Search for the cell housing the specified text and yield its (x, y) center coordinate. 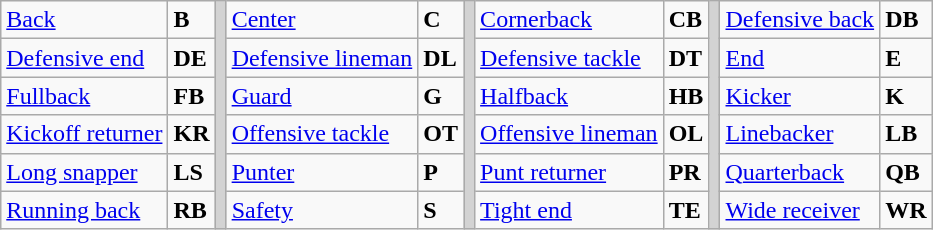
Defensive lineman (322, 58)
Punt returner (570, 172)
QB (906, 172)
Running back (84, 210)
WR (906, 210)
Offensive lineman (570, 134)
LB (906, 134)
Safety (322, 210)
Kickoff returner (84, 134)
S (441, 210)
DB (906, 20)
KR (192, 134)
Punter (322, 172)
PR (686, 172)
TE (686, 210)
Cornerback (570, 20)
Kicker (800, 96)
Back (84, 20)
RB (192, 210)
OT (441, 134)
Halfback (570, 96)
Center (322, 20)
Linebacker (800, 134)
Tight end (570, 210)
DL (441, 58)
K (906, 96)
Long snapper (84, 172)
Offensive tackle (322, 134)
B (192, 20)
Wide receiver (800, 210)
DT (686, 58)
OL (686, 134)
Defensive tackle (570, 58)
LS (192, 172)
DE (192, 58)
Quarterback (800, 172)
Fullback (84, 96)
P (441, 172)
Defensive back (800, 20)
End (800, 58)
Defensive end (84, 58)
CB (686, 20)
FB (192, 96)
G (441, 96)
E (906, 58)
C (441, 20)
HB (686, 96)
Guard (322, 96)
